Locate the cell with the specified text and output its [x, y] center coordinate. 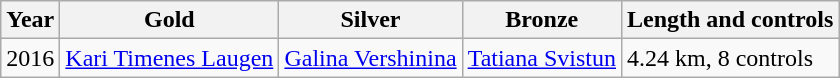
Silver [370, 20]
Gold [170, 20]
Year [30, 20]
Length and controls [730, 20]
4.24 km, 8 controls [730, 58]
Galina Vershinina [370, 58]
Tatiana Svistun [542, 58]
2016 [30, 58]
Bronze [542, 20]
Kari Timenes Laugen [170, 58]
